Pinpoint the cell where the given text exists, returning its (X, Y) midpoint coordinate. 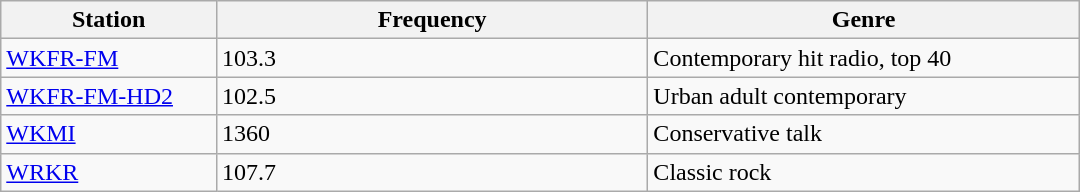
WKFR-FM-HD2 (109, 96)
Genre (864, 20)
103.3 (432, 58)
Conservative talk (864, 134)
WKMI (109, 134)
1360 (432, 134)
102.5 (432, 96)
Urban adult contemporary (864, 96)
Classic rock (864, 172)
Contemporary hit radio, top 40 (864, 58)
Frequency (432, 20)
WKFR-FM (109, 58)
WRKR (109, 172)
Station (109, 20)
107.7 (432, 172)
